Capture the cell that displays the provided text and extract its [x, y] central coordinate. 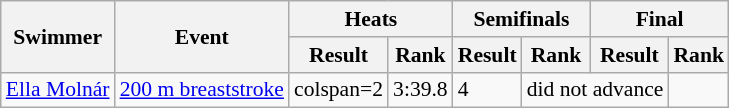
Ella Molnár [58, 90]
colspan=2 [338, 90]
Final [660, 19]
did not advance [596, 90]
3:39.8 [420, 90]
Event [202, 36]
Swimmer [58, 36]
Semifinals [522, 19]
4 [488, 90]
Heats [371, 19]
200 m breaststroke [202, 90]
